Return the [x, y] coordinate for the center point of the cell that contains the specified text.  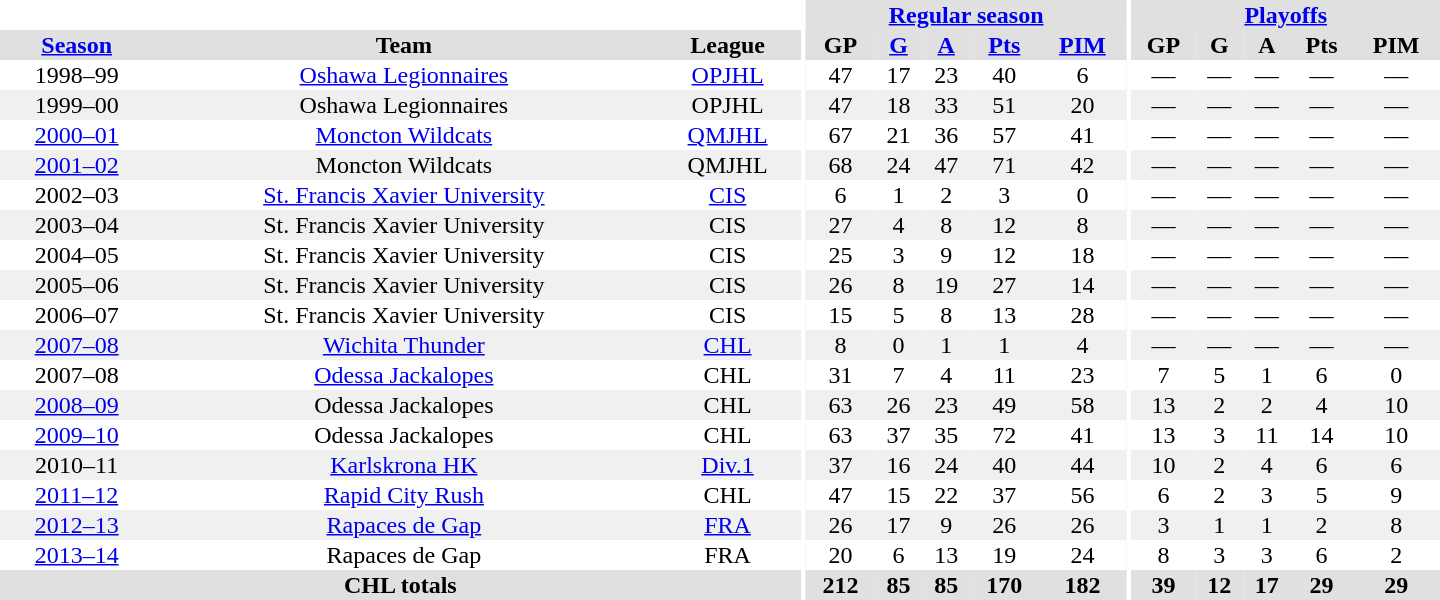
33 [946, 105]
49 [1004, 405]
2001–02 [76, 165]
35 [946, 435]
League [727, 45]
1998–99 [76, 75]
2003–04 [76, 225]
Div.1 [727, 465]
16 [899, 465]
2010–11 [76, 465]
44 [1083, 465]
2006–07 [76, 315]
1999–00 [76, 105]
Wichita Thunder [404, 345]
2009–10 [76, 435]
39 [1163, 585]
CHL totals [400, 585]
67 [840, 135]
2012–13 [76, 525]
2013–14 [76, 555]
28 [1083, 315]
Regular season [966, 15]
Karlskrona HK [404, 465]
2011–12 [76, 495]
72 [1004, 435]
36 [946, 135]
31 [840, 375]
22 [946, 495]
Season [76, 45]
2005–06 [76, 285]
51 [1004, 105]
2000–01 [76, 135]
71 [1004, 165]
2004–05 [76, 255]
58 [1083, 405]
57 [1004, 135]
170 [1004, 585]
68 [840, 165]
2008–09 [76, 405]
42 [1083, 165]
21 [899, 135]
Rapid City Rush [404, 495]
Playoffs [1286, 15]
56 [1083, 495]
Team [404, 45]
25 [840, 255]
2002–03 [76, 195]
212 [840, 585]
182 [1083, 585]
